Locate the cell with the specified text and output its [X, Y] center coordinate. 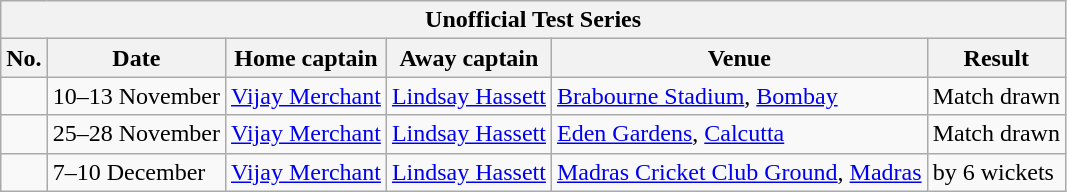
Madras Cricket Club Ground, Madras [739, 172]
Away captain [468, 58]
7–10 December [136, 172]
Venue [739, 58]
Date [136, 58]
Unofficial Test Series [534, 20]
Result [996, 58]
by 6 wickets [996, 172]
Home captain [306, 58]
Brabourne Stadium, Bombay [739, 96]
Eden Gardens, Calcutta [739, 134]
10–13 November [136, 96]
No. [24, 58]
25–28 November [136, 134]
